Locate the cell with the specified text and output its [X, Y] center coordinate. 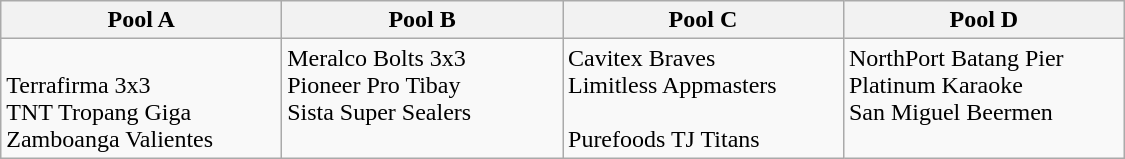
Pool A [142, 20]
Pool B [422, 20]
NorthPort Batang Pier Platinum Karaoke San Miguel Beermen [984, 98]
Cavitex Braves Limitless Appmasters Purefoods TJ Titans [702, 98]
Terrafirma 3x3 TNT Tropang Giga Zamboanga Valientes [142, 98]
Pool C [702, 20]
Meralco Bolts 3x3 Pioneer Pro Tibay Sista Super Sealers [422, 98]
Pool D [984, 20]
